Locate the cell with the specified text and output its (X, Y) center coordinate. 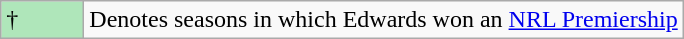
† (42, 20)
Denotes seasons in which Edwards won an NRL Premiership (384, 20)
